Provide the (x, y) coordinate of the cell's center where the given text is located.  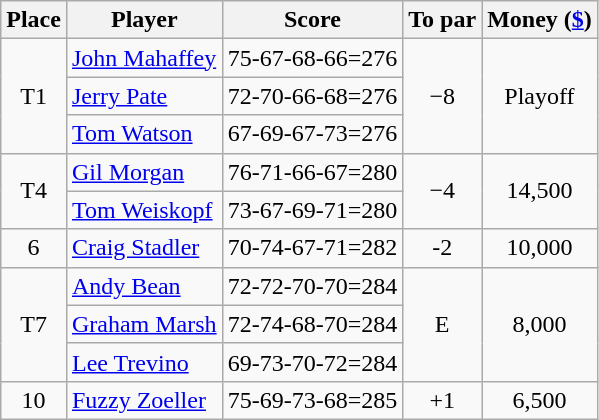
69-73-70-72=284 (312, 362)
−8 (442, 96)
Place (34, 20)
Player (144, 20)
+1 (442, 400)
72-72-70-70=284 (312, 286)
Craig Stadler (144, 248)
Tom Watson (144, 134)
72-70-66-68=276 (312, 96)
Score (312, 20)
Fuzzy Zoeller (144, 400)
Lee Trevino (144, 362)
−4 (442, 191)
10,000 (540, 248)
John Mahaffey (144, 58)
6 (34, 248)
10 (34, 400)
8,000 (540, 324)
67-69-67-73=276 (312, 134)
Jerry Pate (144, 96)
Gil Morgan (144, 172)
Tom Weiskopf (144, 210)
70-74-67-71=282 (312, 248)
76-71-66-67=280 (312, 172)
E (442, 324)
To par (442, 20)
6,500 (540, 400)
Andy Bean (144, 286)
72-74-68-70=284 (312, 324)
T4 (34, 191)
T7 (34, 324)
14,500 (540, 191)
Money ($) (540, 20)
T1 (34, 96)
-2 (442, 248)
Playoff (540, 96)
75-69-73-68=285 (312, 400)
73-67-69-71=280 (312, 210)
Graham Marsh (144, 324)
75-67-68-66=276 (312, 58)
